Identify which cell holds the provided text, then report its [x, y] central coordinate. 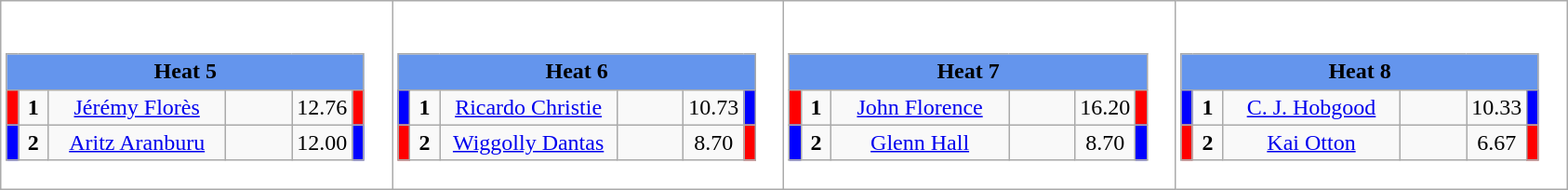
10.33 [1497, 107]
Heat 8 [1360, 72]
Heat 7 1 John Florence 16.20 2 Glenn Hall 8.70 [980, 95]
Heat 6 [577, 72]
Heat 5 1 Jérémy Florès 12.76 2 Aritz Aranburu 12.00 [197, 95]
Heat 8 1 C. J. Hobgood 10.33 2 Kai Otton 6.67 [1371, 95]
12.00 [322, 142]
Heat 6 1 Ricardo Christie 10.73 2 Wiggolly Dantas 8.70 [588, 95]
Wiggolly Dantas [528, 142]
Kai Otton [1311, 142]
16.20 [1105, 107]
Aritz Aranburu [138, 142]
John Florence [921, 107]
10.73 [714, 107]
Ricardo Christie [528, 107]
12.76 [322, 107]
Heat 5 [185, 72]
Jérémy Florès [138, 107]
C. J. Hobgood [1311, 107]
6.67 [1497, 142]
Heat 7 [968, 72]
Glenn Hall [921, 142]
